For the text-containing cell, return its midpoint in (X, Y) coordinate format. 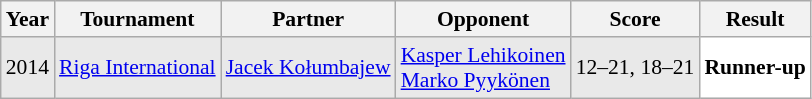
Opponent (484, 19)
Runner-up (754, 68)
Year (28, 19)
12–21, 18–21 (636, 68)
Result (754, 19)
Partner (308, 19)
Tournament (138, 19)
Kasper Lehikoinen Marko Pyykönen (484, 68)
Score (636, 19)
Riga International (138, 68)
Jacek Kołumbajew (308, 68)
2014 (28, 68)
